Locate the cell with the specified text and output its (x, y) center coordinate. 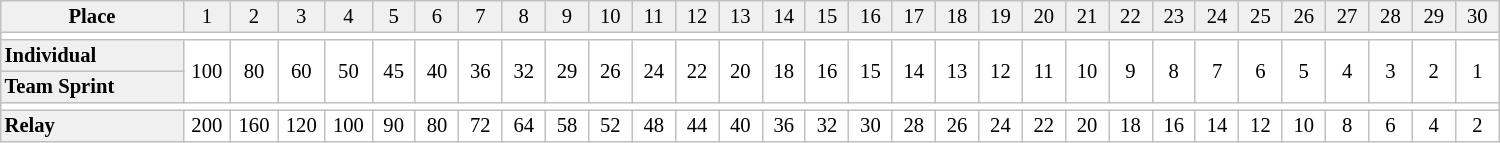
21 (1086, 16)
60 (302, 72)
50 (348, 72)
45 (394, 72)
72 (480, 126)
Relay (92, 126)
23 (1174, 16)
200 (206, 126)
48 (654, 126)
52 (610, 126)
90 (394, 126)
44 (696, 126)
17 (914, 16)
120 (302, 126)
160 (254, 126)
64 (524, 126)
27 (1346, 16)
Individual (92, 56)
Team Sprint (92, 87)
58 (566, 126)
25 (1260, 16)
19 (1000, 16)
Place (92, 16)
